Detect which cell encompasses the target text, then output its (X, Y) center coordinate. 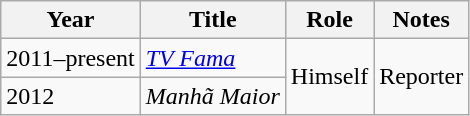
2011–present (70, 58)
Role (329, 20)
Title (212, 20)
Manhã Maior (212, 96)
TV Fama (212, 58)
Notes (422, 20)
Himself (329, 77)
Year (70, 20)
2012 (70, 96)
Reporter (422, 77)
